Identify which cell holds the provided text, then report its [x, y] central coordinate. 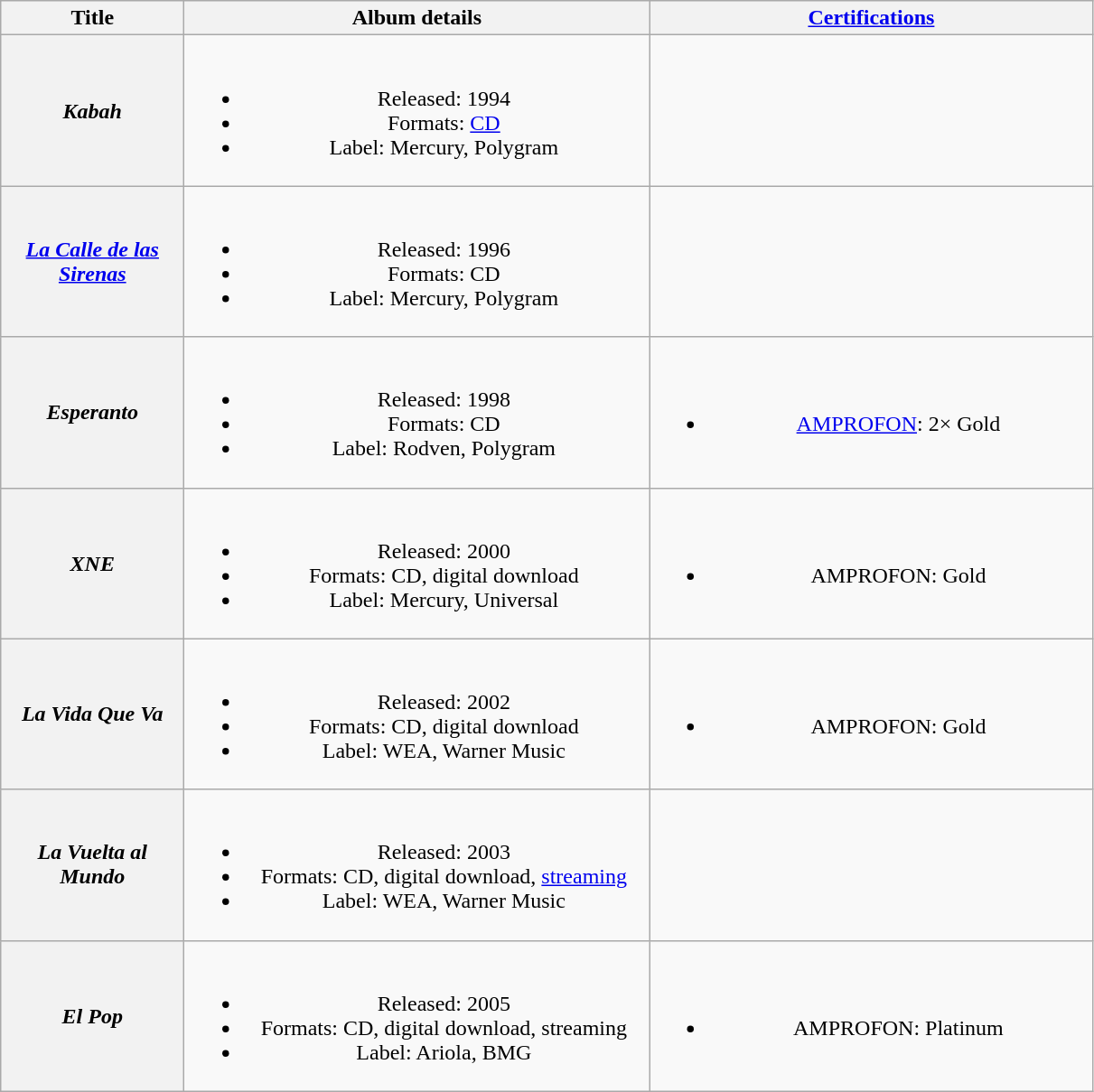
AMPROFON: 2× Gold [871, 412]
AMPROFON: Platinum [871, 1015]
Released: 2005Formats: CD, digital download, streamingLabel: Ariola, BMG [417, 1015]
XNE [92, 564]
Released: 2002Formats: CD, digital downloadLabel: WEA, Warner Music [417, 714]
El Pop [92, 1015]
Released: 1994Formats: CDLabel: Mercury, Polygram [417, 110]
La Vuelta al Mundo [92, 865]
Album details [417, 18]
Certifications [871, 18]
Title [92, 18]
Released: 1996Formats: CDLabel: Mercury, Polygram [417, 262]
Released: 2003Formats: CD, digital download, streamingLabel: WEA, Warner Music [417, 865]
Released: 2000Formats: CD, digital downloadLabel: Mercury, Universal [417, 564]
Released: 1998Formats: CDLabel: Rodven, Polygram [417, 412]
Esperanto [92, 412]
La Vida Que Va [92, 714]
Kabah [92, 110]
La Calle de las Sirenas [92, 262]
